Scan for the cell matching the given text and deliver its [x, y] coordinate at center. 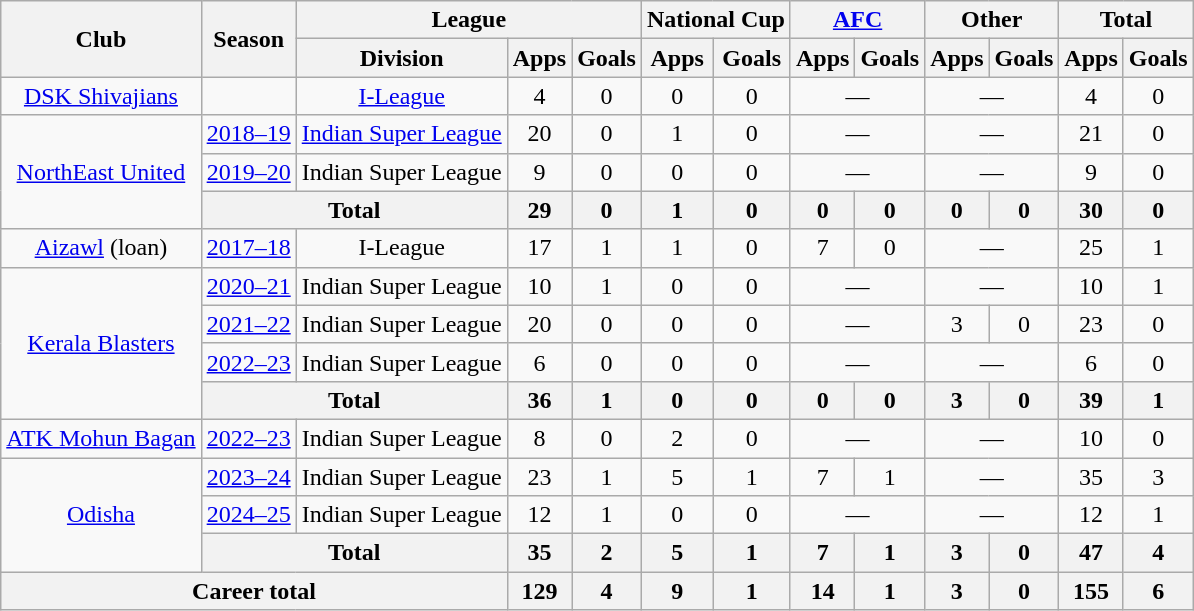
2024–25 [248, 515]
8 [539, 438]
25 [1091, 248]
2019–20 [248, 172]
21 [1091, 134]
Club [101, 39]
NorthEast United [101, 172]
36 [539, 400]
14 [822, 591]
ATK Mohun Bagan [101, 438]
2021–22 [248, 324]
DSK Shivajians [101, 96]
29 [539, 210]
155 [1091, 591]
Other [992, 20]
National Cup [716, 20]
2023–24 [248, 477]
2018–19 [248, 134]
17 [539, 248]
39 [1091, 400]
2020–21 [248, 286]
47 [1091, 553]
League [468, 20]
Aizawl (loan) [101, 248]
129 [539, 591]
2017–18 [248, 248]
AFC [857, 20]
Career total [254, 591]
Kerala Blasters [101, 343]
Odisha [101, 515]
30 [1091, 210]
Season [248, 39]
Division [402, 58]
